Detect which cell encompasses the target text, then output its [x, y] center coordinate. 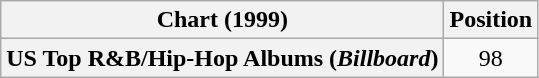
US Top R&B/Hip-Hop Albums (Billboard) [222, 58]
Position [491, 20]
98 [491, 58]
Chart (1999) [222, 20]
